Capture the cell that displays the provided text and extract its (X, Y) central coordinate. 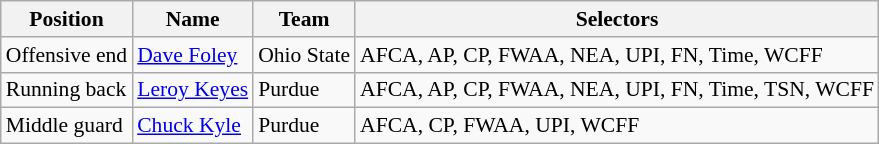
Name (192, 19)
Ohio State (304, 55)
AFCA, AP, CP, FWAA, NEA, UPI, FN, Time, WCFF (617, 55)
Selectors (617, 19)
AFCA, CP, FWAA, UPI, WCFF (617, 126)
Running back (66, 90)
Chuck Kyle (192, 126)
AFCA, AP, CP, FWAA, NEA, UPI, FN, Time, TSN, WCFF (617, 90)
Team (304, 19)
Offensive end (66, 55)
Position (66, 19)
Leroy Keyes (192, 90)
Dave Foley (192, 55)
Middle guard (66, 126)
